Extract the [X, Y] coordinate from the center of the cell holding the provided text.  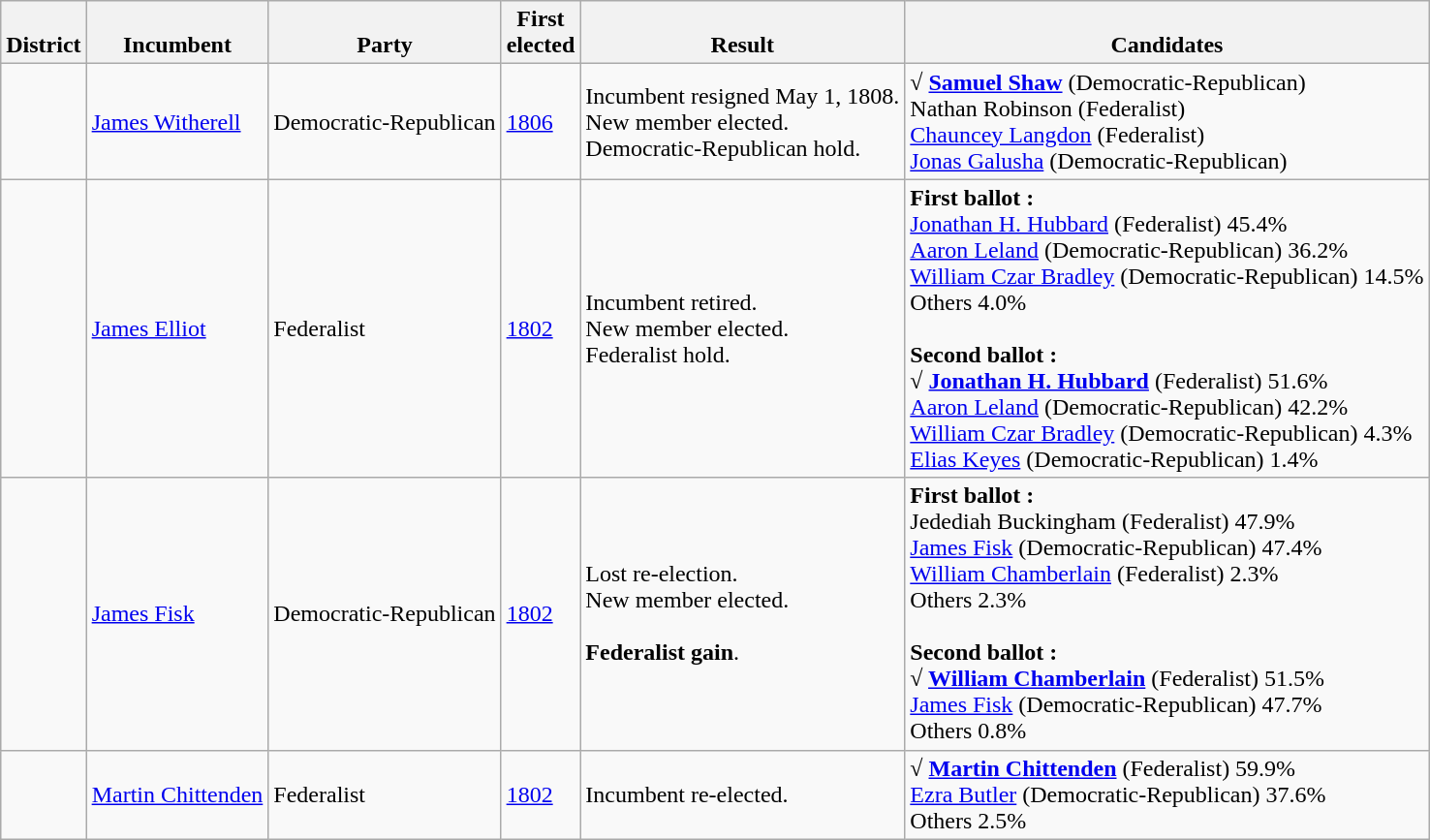
Firstelected [541, 33]
Result [742, 33]
√ Samuel Shaw (Democratic-Republican)Nathan Robinson (Federalist)Chauncey Langdon (Federalist)Jonas Galusha (Democratic-Republican) [1166, 122]
Incumbent retired.New member elected.Federalist hold. [742, 328]
James Elliot [177, 328]
Candidates [1166, 33]
Martin Chittenden [177, 794]
Lost re-election.New member elected.Federalist gain. [742, 614]
1806 [541, 122]
James Witherell [177, 122]
√ Martin Chittenden (Federalist) 59.9%Ezra Butler (Democratic-Republican) 37.6%Others 2.5% [1166, 794]
District [44, 33]
Party [385, 33]
Incumbent re-elected. [742, 794]
Incumbent [177, 33]
Incumbent resigned May 1, 1808.New member elected.Democratic-Republican hold. [742, 122]
James Fisk [177, 614]
